Extract the (X, Y) coordinate from the center of the cell holding the provided text.  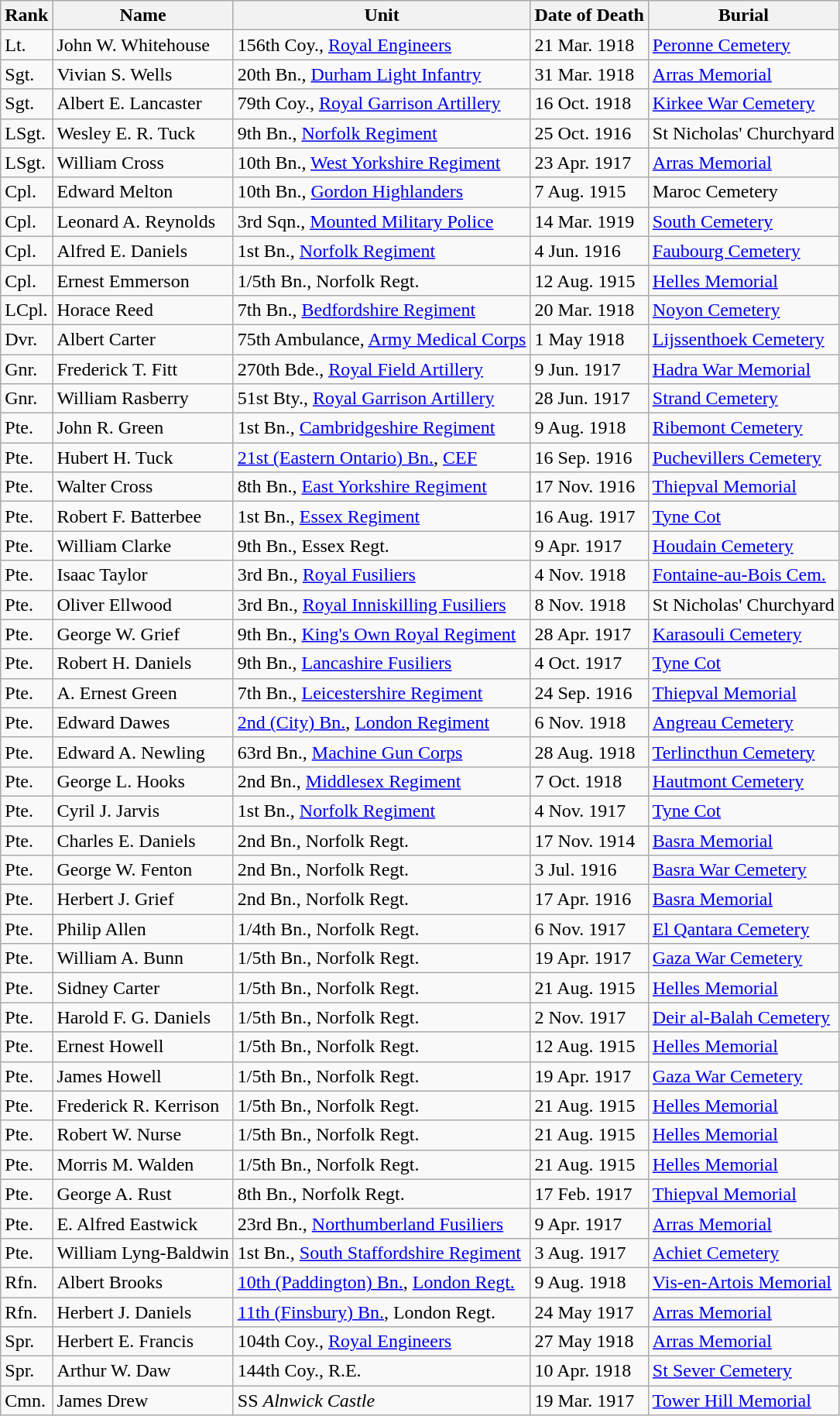
79th Coy., Royal Garrison Artillery (382, 104)
7 Oct. 1918 (589, 781)
17 Apr. 1916 (589, 900)
William Clarke (142, 546)
17 Nov. 1916 (589, 487)
Walter Cross (142, 487)
28 Apr. 1917 (589, 634)
7th Bn., Bedfordshire Regiment (382, 310)
20th Bn., Durham Light Infantry (382, 74)
156th Coy., Royal Engineers (382, 45)
Lt. (26, 45)
63rd Bn., Machine Gun Corps (382, 752)
3 Aug. 1917 (589, 1253)
Puchevillers Cemetery (743, 458)
23 Apr. 1917 (589, 163)
Cyril J. Jarvis (142, 811)
1st Bn., South Staffordshire Regiment (382, 1253)
21st (Eastern Ontario) Bn., CEF (382, 458)
4 Jun. 1916 (589, 251)
El Qantara Cemetery (743, 929)
4 Nov. 1917 (589, 811)
16 Oct. 1918 (589, 104)
4 Oct. 1917 (589, 663)
Maroc Cemetery (743, 192)
16 Sep. 1916 (589, 458)
Fontaine-au-Bois Cem. (743, 575)
9th Bn., King's Own Royal Regiment (382, 634)
Hubert H. Tuck (142, 458)
27 May 1918 (589, 1342)
Achiet Cemetery (743, 1253)
Harold F. G. Daniels (142, 1017)
Kirkee War Cemetery (743, 104)
2 Nov. 1917 (589, 1017)
Edward Melton (142, 192)
144th Coy., R.E. (382, 1371)
11th (Finsbury) Bn., London Regt. (382, 1312)
6 Nov. 1918 (589, 722)
2nd (City) Bn., London Regiment (382, 722)
16 Aug. 1917 (589, 516)
Terlincthun Cemetery (743, 752)
19 Mar. 1917 (589, 1401)
John R. Green (142, 428)
Leonard A. Reynolds (142, 221)
270th Bde., Royal Field Artillery (382, 369)
24 May 1917 (589, 1312)
8th Bn., Norfolk Regt. (382, 1194)
George L. Hooks (142, 781)
Herbert J. Grief (142, 900)
1st Bn., Cambridgeshire Regiment (382, 428)
Cmn. (26, 1401)
Sidney Carter (142, 988)
William Cross (142, 163)
Wesley E. R. Tuck (142, 133)
Hadra War Memorial (743, 369)
Herbert E. Francis (142, 1342)
Vis-en-Artois Memorial (743, 1282)
10 Apr. 1918 (589, 1371)
3 Jul. 1916 (589, 870)
Herbert J. Daniels (142, 1312)
21 Mar. 1918 (589, 45)
Robert W. Nurse (142, 1135)
Charles E. Daniels (142, 840)
Rank (26, 15)
James Howell (142, 1076)
Alfred E. Daniels (142, 251)
Frederick R. Kerrison (142, 1106)
George W. Grief (142, 634)
Name (142, 15)
Philip Allen (142, 929)
William A. Bunn (142, 958)
Unit (382, 15)
Horace Reed (142, 310)
1st Bn., Essex Regiment (382, 516)
17 Nov. 1914 (589, 840)
1/4th Bn., Norfolk Regt. (382, 929)
1 May 1918 (589, 339)
Deir al-Balah Cemetery (743, 1017)
Peronne Cemetery (743, 45)
10th Bn., West Yorkshire Regiment (382, 163)
4 Nov. 1918 (589, 575)
SS Alnwick Castle (382, 1401)
9th Bn., Essex Regt. (382, 546)
Date of Death (589, 15)
24 Sep. 1916 (589, 693)
23rd Bn., Northumberland Fusiliers (382, 1223)
3rd Bn., Royal Inniskilling Fusiliers (382, 605)
10th Bn., Gordon Highlanders (382, 192)
George W. Fenton (142, 870)
9th Bn., Lancashire Fusiliers (382, 663)
James Drew (142, 1401)
Oliver Ellwood (142, 605)
Burial (743, 15)
Faubourg Cemetery (743, 251)
Strand Cemetery (743, 399)
Albert Brooks (142, 1282)
Ernest Emmerson (142, 280)
10th (Paddington) Bn., London Regt. (382, 1282)
28 Jun. 1917 (589, 399)
Dvr. (26, 339)
LCpl. (26, 310)
Albert Carter (142, 339)
E. Alfred Eastwick (142, 1223)
Robert F. Batterbee (142, 516)
George A. Rust (142, 1194)
75th Ambulance, Army Medical Corps (382, 339)
Frederick T. Fitt (142, 369)
Ernest Howell (142, 1047)
Vivian S. Wells (142, 74)
Houdain Cemetery (743, 546)
3rd Bn., Royal Fusiliers (382, 575)
Arthur W. Daw (142, 1371)
William Lyng-Baldwin (142, 1253)
7 Aug. 1915 (589, 192)
7th Bn., Leicestershire Regiment (382, 693)
Karasouli Cemetery (743, 634)
9th Bn., Norfolk Regiment (382, 133)
Albert E. Lancaster (142, 104)
Ribemont Cemetery (743, 428)
St Sever Cemetery (743, 1371)
Tower Hill Memorial (743, 1401)
Lijssenthoek Cemetery (743, 339)
Robert H. Daniels (142, 663)
3rd Sqn., Mounted Military Police (382, 221)
8 Nov. 1918 (589, 605)
John W. Whitehouse (142, 45)
Basra War Cemetery (743, 870)
14 Mar. 1919 (589, 221)
2nd Bn., Middlesex Regiment (382, 781)
Edward Dawes (142, 722)
Morris M. Walden (142, 1164)
9 Jun. 1917 (589, 369)
20 Mar. 1918 (589, 310)
17 Feb. 1917 (589, 1194)
Hautmont Cemetery (743, 781)
51st Bty., Royal Garrison Artillery (382, 399)
6 Nov. 1917 (589, 929)
Noyon Cemetery (743, 310)
25 Oct. 1916 (589, 133)
Angreau Cemetery (743, 722)
A. Ernest Green (142, 693)
William Rasberry (142, 399)
South Cemetery (743, 221)
Isaac Taylor (142, 575)
104th Coy., Royal Engineers (382, 1342)
8th Bn., East Yorkshire Regiment (382, 487)
28 Aug. 1918 (589, 752)
31 Mar. 1918 (589, 74)
Edward A. Newling (142, 752)
